Provide the [x, y] coordinate of the cell's center where the given text is located.  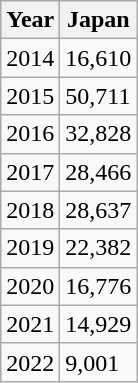
50,711 [98, 96]
Japan [98, 20]
28,637 [98, 210]
9,001 [98, 362]
14,929 [98, 324]
2021 [30, 324]
Year [30, 20]
16,610 [98, 58]
2016 [30, 134]
2015 [30, 96]
2022 [30, 362]
16,776 [98, 286]
22,382 [98, 248]
28,466 [98, 172]
32,828 [98, 134]
2014 [30, 58]
2020 [30, 286]
2019 [30, 248]
2018 [30, 210]
2017 [30, 172]
